Identify which cell holds the provided text, then report its (x, y) central coordinate. 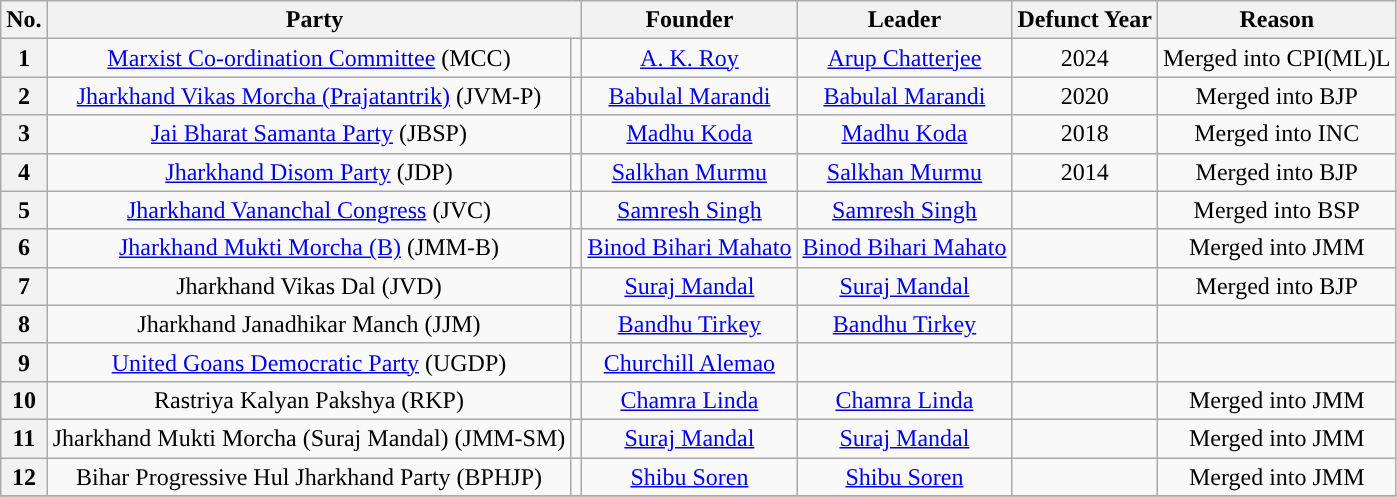
11 (24, 438)
Merged into BSP (1276, 210)
Jharkhand Mukti Morcha (Suraj Mandal) (JMM-SM) (309, 438)
4 (24, 172)
3 (24, 134)
Merged into INC (1276, 134)
1 (24, 58)
10 (24, 400)
Churchill Alemao (690, 362)
Jharkhand Vikas Dal (JVD) (309, 286)
9 (24, 362)
Marxist Co-ordination Committee (MCC) (309, 58)
Rastriya Kalyan Pakshya (RKP) (309, 400)
7 (24, 286)
Reason (1276, 20)
Founder (690, 20)
2020 (1084, 96)
Jharkhand Vananchal Congress (JVC) (309, 210)
Leader (904, 20)
2 (24, 96)
12 (24, 477)
Jharkhand Janadhikar Manch (JJM) (309, 324)
Jharkhand Vikas Morcha (Prajatantrik) (JVM-P) (309, 96)
8 (24, 324)
United Goans Democratic Party (UGDP) (309, 362)
5 (24, 210)
2014 (1084, 172)
No. (24, 20)
Jai Bharat Samanta Party (JBSP) (309, 134)
A. K. Roy (690, 58)
Jharkhand Mukti Morcha (B) (JMM-B) (309, 248)
Merged into CPI(ML)L (1276, 58)
Party (314, 20)
Arup Chatterjee (904, 58)
Defunct Year (1084, 20)
6 (24, 248)
Bihar Progressive Hul Jharkhand Party (BPHJP) (309, 477)
2018 (1084, 134)
2024 (1084, 58)
Jharkhand Disom Party (JDP) (309, 172)
